Locate the cell with the specified text and output its [x, y] center coordinate. 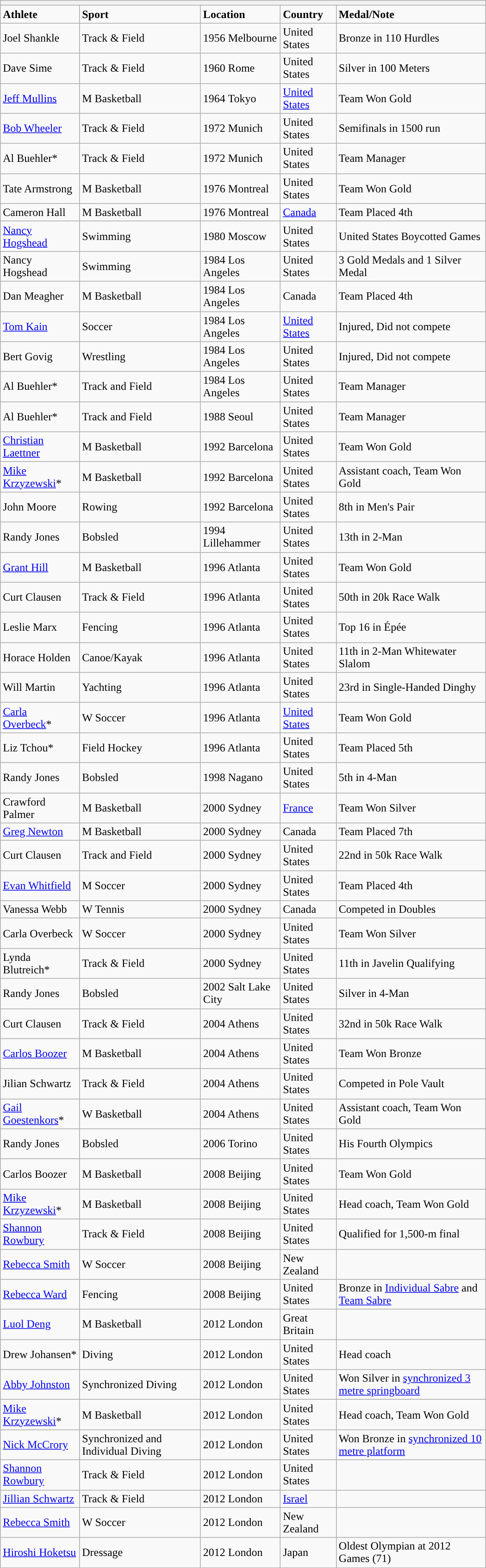
Japan [308, 1553]
Oldest Olympian at 2012 Games (71) [411, 1553]
Bronze in Individual Sabre and Team Sabre [411, 1295]
Dan Meagher [40, 296]
Won Silver in synchronized 3 metre springboard [411, 1384]
50th in 20k Race Walk [411, 597]
Competed in Doubles [411, 910]
Medal/Note [411, 14]
Nick McCrory [40, 1445]
Grant Hill [40, 567]
Bronze in 110 Hurdles [411, 38]
Jeff Mullins [40, 98]
Diving [140, 1355]
Qualified for 1,500-m final [411, 1234]
W Tennis [140, 910]
France [308, 807]
Canoe/Kayak [140, 658]
Semifinals in 1500 run [411, 129]
Wrestling [140, 357]
Rebecca Ward [40, 1295]
Silver in 100 Meters [411, 68]
Jilian Schwartz [40, 1084]
Drew Johansen* [40, 1355]
2002 Salt Lake City [240, 993]
11th in 2-Man Whitewater Slalom [411, 658]
23rd in Single-Handed Dinghy [411, 687]
Dave Sime [40, 68]
1998 Nagano [240, 778]
1964 Tokyo [240, 98]
Leslie Marx [40, 627]
His Fourth Olympics [411, 1144]
Silver in 4-Man [411, 993]
Synchronized and Individual Diving [140, 1445]
Liz Tchou* [40, 747]
Joel Shankle [40, 38]
11th in Javelin Qualifying [411, 964]
1980 Moscow [240, 236]
1960 Rome [240, 68]
Crawford Palmer [40, 807]
Gail Goestenkors* [40, 1113]
Sport [140, 14]
Jillian Schwartz [40, 1499]
Carla Overbeck* [40, 718]
Tate Armstrong [40, 189]
W Basketball [140, 1113]
Field Hockey [140, 747]
Location [240, 14]
Lynda Blutreich* [40, 964]
Country [308, 14]
8th in Men's Pair [411, 507]
Cameron Hall [40, 212]
Competed in Pole Vault [411, 1084]
John Moore [40, 507]
Hiroshi Hoketsu [40, 1553]
Yachting [140, 687]
Team Placed 7th [411, 832]
Team Won Bronze [411, 1053]
Won Bronze in synchronized 10 metre platform [411, 1445]
Will Martin [40, 687]
Horace Holden [40, 658]
22nd in 50k Race Walk [411, 855]
Athlete [40, 14]
Tom Kain [40, 326]
1988 Seoul [240, 417]
Luol Deng [40, 1324]
5th in 4-Man [411, 778]
Great Britain [308, 1324]
Dressage [140, 1553]
M Soccer [140, 886]
Bert Govig [40, 357]
Synchronized Diving [140, 1384]
13th in 2-Man [411, 537]
Bob Wheeler [40, 129]
Rowing [140, 507]
Soccer [140, 326]
Head coach [411, 1355]
2006 Torino [240, 1144]
Christian Laettner [40, 447]
Team Placed 5th [411, 747]
Vanessa Webb [40, 910]
Top 16 in Épée [411, 627]
Abby Johnston [40, 1384]
32nd in 50k Race Walk [411, 1024]
Evan Whitfield [40, 886]
1956 Melbourne [240, 38]
1994 Lillehammer [240, 537]
3 Gold Medals and 1 Silver Medal [411, 266]
United States Boycotted Games [411, 236]
Greg Newton [40, 832]
Carla Overbeck [40, 933]
Israel [308, 1499]
